Capture the cell that displays the provided text and extract its [x, y] central coordinate. 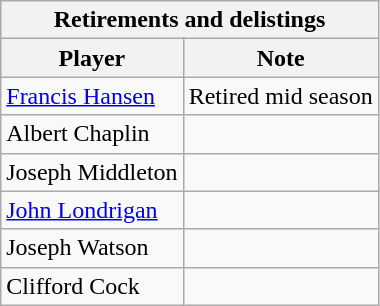
John Londrigan [92, 210]
Joseph Watson [92, 248]
Albert Chaplin [92, 134]
Note [280, 58]
Retired mid season [280, 96]
Francis Hansen [92, 96]
Player [92, 58]
Clifford Cock [92, 286]
Joseph Middleton [92, 172]
Retirements and delistings [190, 20]
